Output the [x, y] coordinate of the center of the cell containing the given text.  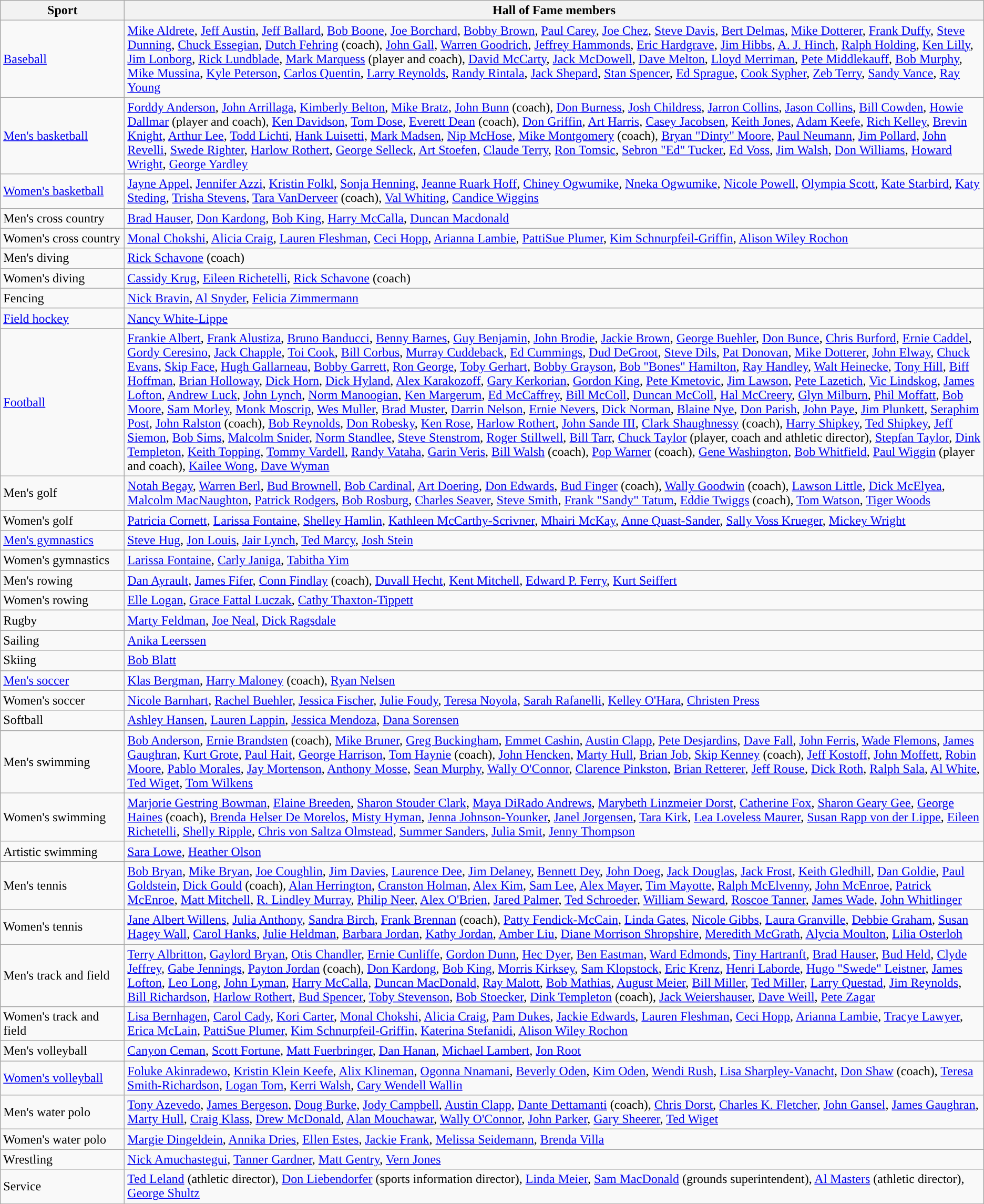
Brad Hauser, Don Kardong, Bob King, Harry McCalla, Duncan Macdonald [554, 218]
Service [63, 1186]
Women's swimming [63, 817]
Sara Lowe, Heather Olson [554, 851]
Women's diving [63, 278]
Men's tennis [63, 885]
Women's golf [63, 520]
Men's water polo [63, 1113]
Bob Blatt [554, 660]
Nicole Barnhart, Rachel Buehler, Jessica Fischer, Julie Foudy, Teresa Noyola, Sarah Rafanelli, Kelley O'Hara, Christen Press [554, 700]
Men's gymnastics [63, 540]
Anika Leerssen [554, 640]
Patricia Cornett, Larissa Fontaine, Shelley Hamlin, Kathleen McCarthy-Scrivner, Mhairi McKay, Anne Quast-Sander, Sally Voss Krueger, Mickey Wright [554, 520]
Men's diving [63, 258]
Field hockey [63, 318]
Elle Logan, Grace Fattal Luczak, Cathy Thaxton-Tippett [554, 600]
Women's rowing [63, 600]
Men's basketball [63, 136]
Wrestling [63, 1159]
Ashley Hansen, Lauren Lappin, Jessica Mendoza, Dana Sorensen [554, 720]
Men's track and field [63, 976]
Men's cross country [63, 218]
Men's rowing [63, 580]
Men's swimming [63, 761]
Men's volleyball [63, 1051]
Rugby [63, 620]
Men's soccer [63, 680]
Rick Schavone (coach) [554, 258]
Marty Feldman, Joe Neal, Dick Ragsdale [554, 620]
Steve Hug, Jon Louis, Jair Lynch, Ted Marcy, Josh Stein [554, 540]
Women's tennis [63, 926]
Nick Bravin, Al Snyder, Felicia Zimmermann [554, 298]
Women's soccer [63, 700]
Nancy White-Lippe [554, 318]
Artistic swimming [63, 851]
Klas Bergman, Harry Maloney (coach), Ryan Nelsen [554, 680]
Skiing [63, 660]
Softball [63, 720]
Football [63, 402]
Margie Dingeldein, Annika Dries, Ellen Estes, Jackie Frank, Melissa Seidemann, Brenda Villa [554, 1139]
Monal Chokshi, Alicia Craig, Lauren Fleshman, Ceci Hopp, Arianna Lambie, PattiSue Plumer, Kim Schnurpfeil-Griffin, Alison Wiley Rochon [554, 238]
Sport [63, 11]
Larissa Fontaine, Carly Janiga, Tabitha Yim [554, 560]
Baseball [63, 59]
Women's cross country [63, 238]
Women's track and field [63, 1024]
Nick Amuchastegui, Tanner Gardner, Matt Gentry, Vern Jones [554, 1159]
Women's gymnastics [63, 560]
Fencing [63, 298]
Women's basketball [63, 191]
Men's golf [63, 493]
Sailing [63, 640]
Canyon Ceman, Scott Fortune, Matt Fuerbringer, Dan Hanan, Michael Lambert, Jon Root [554, 1051]
Women's water polo [63, 1139]
Women's volleyball [63, 1078]
Cassidy Krug, Eileen Richetelli, Rick Schavone (coach) [554, 278]
Hall of Fame members [554, 11]
Dan Ayrault, James Fifer, Conn Findlay (coach), Duvall Hecht, Kent Mitchell, Edward P. Ferry, Kurt Seiffert [554, 580]
